Capture the cell that displays the provided text and extract its [X, Y] central coordinate. 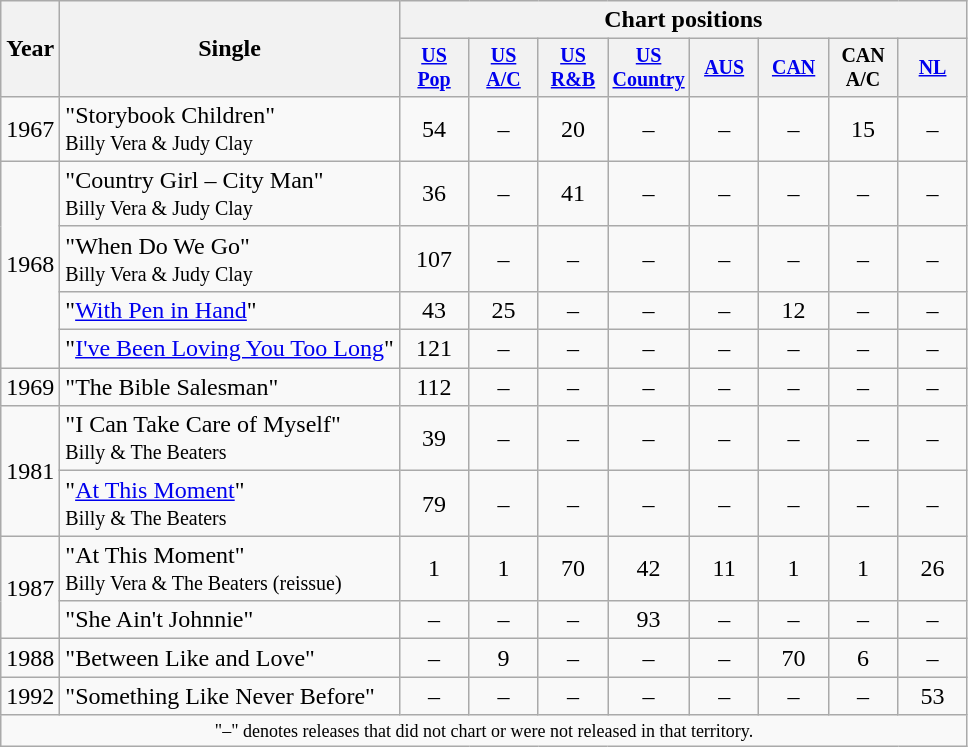
39 [434, 438]
121 [434, 349]
1968 [30, 264]
6 [862, 658]
41 [572, 194]
25 [504, 310]
USR&B [572, 68]
"Storybook Children"Billy Vera & Judy Clay [230, 128]
"Between Like and Love" [230, 658]
53 [932, 696]
"–" denotes releases that did not chart or were not released in that territory. [484, 730]
54 [434, 128]
12 [794, 310]
26 [932, 568]
43 [434, 310]
"With Pen in Hand" [230, 310]
1967 [30, 128]
"I Can Take Care of Myself"Billy & The Beaters [230, 438]
9 [504, 658]
USCountry [649, 68]
CAN [794, 68]
15 [862, 128]
1981 [30, 471]
Year [30, 49]
NL [932, 68]
1992 [30, 696]
11 [724, 568]
"When Do We Go"Billy Vera & Judy Clay [230, 258]
"I've Been Loving You Too Long" [230, 349]
"At This Moment"Billy Vera & The Beaters (reissue) [230, 568]
42 [649, 568]
107 [434, 258]
"At This Moment"Billy & The Beaters [230, 504]
CAN A/C [862, 68]
1988 [30, 658]
US A/C [504, 68]
Chart positions [683, 20]
Single [230, 49]
"Country Girl – City Man"Billy Vera & Judy Clay [230, 194]
79 [434, 504]
20 [572, 128]
1969 [30, 387]
36 [434, 194]
"Something Like Never Before" [230, 696]
"She Ain't Johnnie" [230, 620]
"The Bible Salesman" [230, 387]
112 [434, 387]
93 [649, 620]
US Pop [434, 68]
1987 [30, 588]
AUS [724, 68]
